Identify which cell holds the provided text, then report its [X, Y] central coordinate. 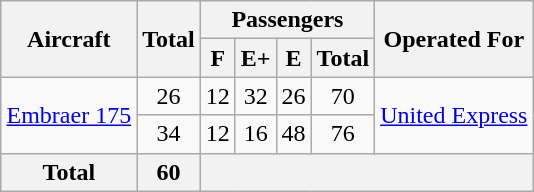
Passengers [287, 20]
60 [169, 172]
E [294, 58]
48 [294, 134]
70 [343, 96]
Embraer 175 [69, 115]
32 [256, 96]
United Express [454, 115]
F [218, 58]
Operated For [454, 39]
16 [256, 134]
E+ [256, 58]
34 [169, 134]
76 [343, 134]
Aircraft [69, 39]
